Detect which cell encompasses the target text, then output its [X, Y] center coordinate. 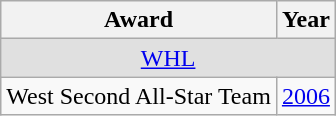
West Second All-Star Team [139, 96]
2006 [306, 96]
WHL [168, 58]
Award [139, 20]
Year [306, 20]
